Capture the cell that displays the provided text and extract its [X, Y] central coordinate. 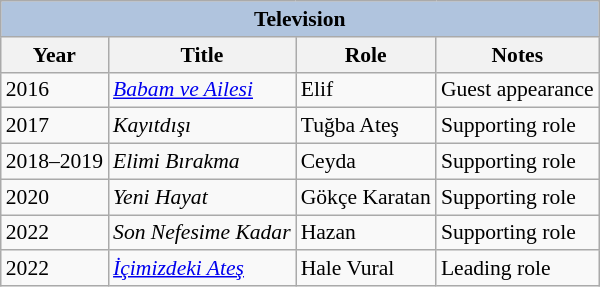
Babam ve Ailesi [202, 90]
Title [202, 55]
Hazan [366, 233]
Gökçe Karatan [366, 197]
Notes [518, 55]
Elif [366, 90]
2016 [54, 90]
Guest appearance [518, 90]
Yeni Hayat [202, 197]
Kayıtdışı [202, 126]
Son Nefesime Kadar [202, 233]
Year [54, 55]
Tuğba Ateş [366, 126]
Leading role [518, 269]
Role [366, 55]
Ceyda [366, 162]
Elimi Bırakma [202, 162]
2018–2019 [54, 162]
2017 [54, 126]
Hale Vural [366, 269]
Television [300, 19]
İçimizdeki Ateş [202, 269]
2020 [54, 197]
